Find where the given text appears and provide that cell's center as (X, Y) coordinate. 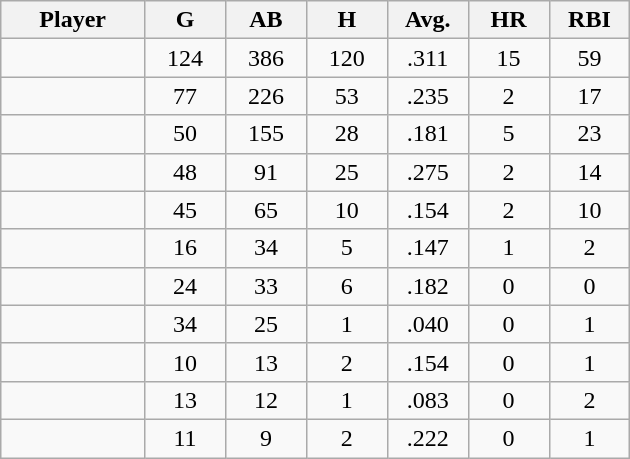
.222 (428, 438)
33 (266, 286)
124 (186, 58)
50 (186, 134)
.182 (428, 286)
120 (346, 58)
155 (266, 134)
14 (590, 172)
.040 (428, 324)
28 (346, 134)
15 (508, 58)
H (346, 20)
16 (186, 248)
226 (266, 96)
12 (266, 400)
11 (186, 438)
24 (186, 286)
9 (266, 438)
.235 (428, 96)
53 (346, 96)
HR (508, 20)
.147 (428, 248)
91 (266, 172)
386 (266, 58)
.311 (428, 58)
RBI (590, 20)
45 (186, 210)
.275 (428, 172)
17 (590, 96)
Player (73, 20)
77 (186, 96)
59 (590, 58)
48 (186, 172)
Avg. (428, 20)
.083 (428, 400)
AB (266, 20)
.181 (428, 134)
6 (346, 286)
65 (266, 210)
23 (590, 134)
G (186, 20)
